Determine the (x, y) coordinate at the center of the cell enclosing the given text.  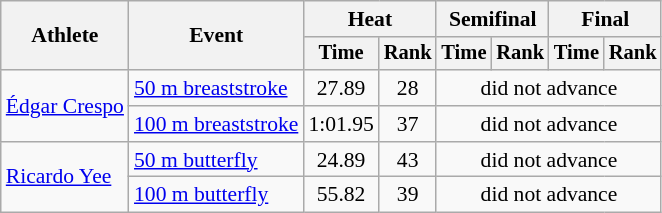
1:01.95 (340, 124)
Semifinal (492, 19)
100 m butterfly (216, 195)
100 m breaststroke (216, 124)
27.89 (340, 88)
55.82 (340, 195)
Heat (370, 19)
Final (605, 19)
43 (408, 160)
37 (408, 124)
Édgar Crespo (65, 106)
50 m breaststroke (216, 88)
Athlete (65, 36)
50 m butterfly (216, 160)
28 (408, 88)
24.89 (340, 160)
39 (408, 195)
Ricardo Yee (65, 178)
Event (216, 36)
